Extract the (x, y) coordinate from the center of the cell holding the provided text.  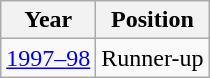
Position (152, 20)
1997–98 (48, 58)
Runner-up (152, 58)
Year (48, 20)
